Identify which cell holds the provided text, then report its (X, Y) central coordinate. 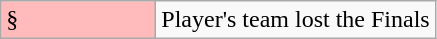
§ (78, 20)
Player's team lost the Finals (296, 20)
